Determine the (x, y) coordinate at the center of the cell enclosing the given text.  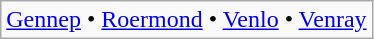
Gennep • Roermond • Venlo • Venray (186, 20)
